Determine the (X, Y) coordinate at the center of the cell enclosing the given text.  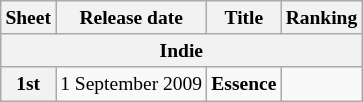
Title (244, 18)
Ranking (322, 18)
1st (28, 84)
Essence (244, 84)
Release date (132, 18)
Sheet (28, 18)
1 September 2009 (132, 84)
Indie (182, 50)
